Scan for the cell matching the given text and deliver its [X, Y] coordinate at center. 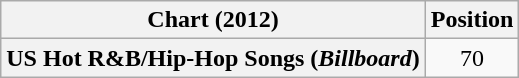
US Hot R&B/Hip-Hop Songs (Billboard) [213, 58]
70 [472, 58]
Position [472, 20]
Chart (2012) [213, 20]
